Output the (x, y) coordinate of the center of the cell containing the given text.  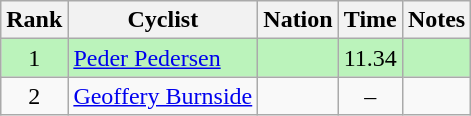
– (370, 96)
11.34 (370, 58)
Time (370, 20)
Rank (34, 20)
Notes (436, 20)
Geoffery Burnside (163, 96)
Peder Pedersen (163, 58)
1 (34, 58)
Nation (298, 20)
2 (34, 96)
Cyclist (163, 20)
